For the text-containing cell, return its midpoint in (x, y) coordinate format. 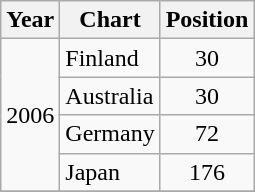
Finland (110, 58)
176 (207, 172)
Chart (110, 20)
Germany (110, 134)
72 (207, 134)
Position (207, 20)
Australia (110, 96)
Year (30, 20)
2006 (30, 115)
Japan (110, 172)
